From the cell containing the given text, extract its center point as [X, Y] coordinate. 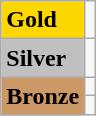
Silver [43, 58]
Bronze [43, 96]
Gold [43, 20]
